From the cell containing the given text, extract its center point as [X, Y] coordinate. 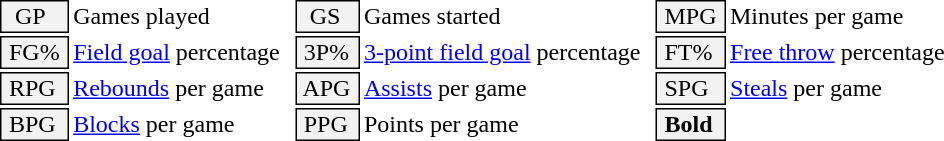
FT% [691, 52]
GS [328, 16]
BPG [34, 124]
Rebounds per game [182, 88]
Blocks per game [182, 124]
FG% [34, 52]
RPG [34, 88]
3-point field goal percentage [507, 52]
MPG [691, 16]
3P% [328, 52]
Assists per game [507, 88]
Games played [182, 16]
Points per game [507, 124]
GP [34, 16]
SPG [691, 88]
Field goal percentage [182, 52]
Games started [507, 16]
APG [328, 88]
PPG [328, 124]
Bold [691, 124]
